Determine the [X, Y] coordinate at the center of the cell enclosing the given text.  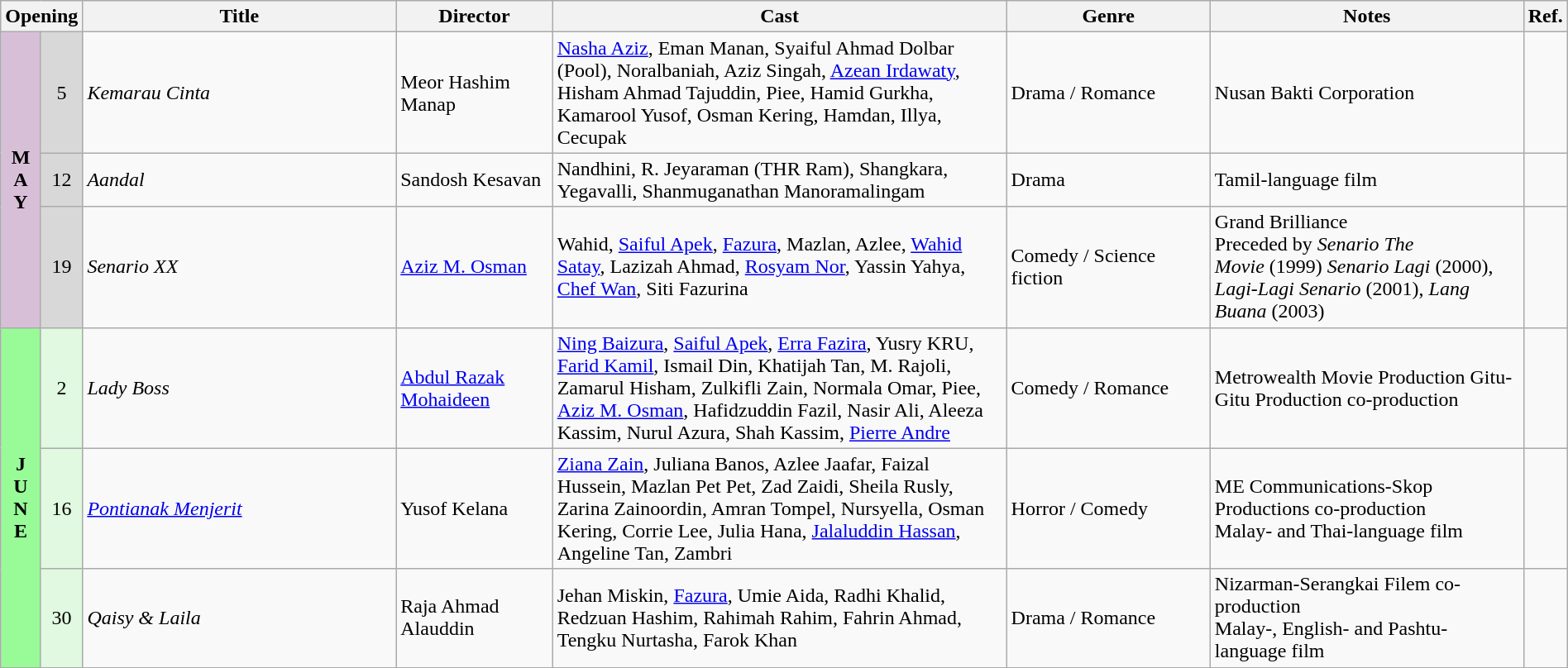
Comedy / Science fiction [1108, 267]
5 [61, 93]
Metrowealth Movie Production Gitu-Gitu Production co-production [1366, 388]
Tamil-language film [1366, 180]
Opening [41, 17]
Notes [1366, 17]
Drama [1108, 180]
Grand Brilliance Preceded by Senario The Movie (1999) Senario Lagi (2000), Lagi-Lagi Senario (2001), Lang Buana (2003) [1366, 267]
Abdul Razak Mohaideen [475, 388]
12 [61, 180]
Director [475, 17]
MAY [22, 180]
Senario XX [240, 267]
Qaisy & Laila [240, 618]
Aziz M. Osman [475, 267]
Cast [779, 17]
Nizarman-Serangkai Filem co-productionMalay-, English- and Pashtu-language film [1366, 618]
Meor Hashim Manap [475, 93]
30 [61, 618]
Sandosh Kesavan [475, 180]
Title [240, 17]
Pontianak Menjerit [240, 508]
19 [61, 267]
Jehan Miskin, Fazura, Umie Aida, Radhi Khalid, Redzuan Hashim, Rahimah Rahim, Fahrin Ahmad, Tengku Nurtasha, Farok Khan [779, 618]
ME Communications-Skop Productions co-productionMalay- and Thai-language film [1366, 508]
16 [61, 508]
Raja Ahmad Alauddin [475, 618]
Comedy / Romance [1108, 388]
Wahid, Saiful Apek, Fazura, Mazlan, Azlee, Wahid Satay, Lazizah Ahmad, Rosyam Nor, Yassin Yahya, Chef Wan, Siti Fazurina [779, 267]
Horror / Comedy [1108, 508]
Ref. [1545, 17]
Genre [1108, 17]
Yusof Kelana [475, 508]
Nusan Bakti Corporation [1366, 93]
Aandal [240, 180]
2 [61, 388]
JUNE [22, 498]
Lady Boss [240, 388]
Kemarau Cinta [240, 93]
Nandhini, R. Jeyaraman (THR Ram), Shangkara, Yegavalli, Shanmuganathan Manoramalingam [779, 180]
